Extract the (x, y) coordinate from the center of the cell holding the provided text.  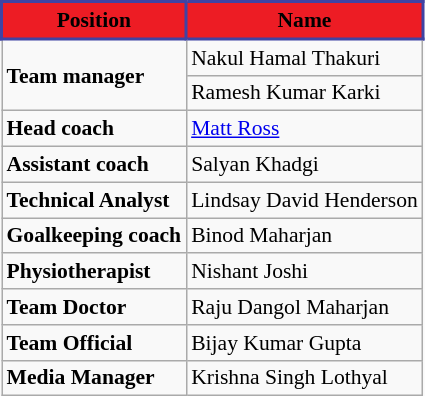
Physiotherapist (94, 272)
Matt Ross (304, 129)
Binod Maharjan (304, 236)
Media Manager (94, 378)
Nakul Hamal Thakuri (304, 57)
Team Doctor (94, 307)
Position (94, 20)
Raju Dangol Maharjan (304, 307)
Ramesh Kumar Karki (304, 93)
Nishant Joshi (304, 272)
Assistant coach (94, 165)
Team manager (94, 75)
Lindsay David Henderson (304, 200)
Technical Analyst (94, 200)
Team Official (94, 343)
Head coach (94, 129)
Goalkeeping coach (94, 236)
Krishna Singh Lothyal (304, 378)
Salyan Khadgi (304, 165)
Bijay Kumar Gupta (304, 343)
Name (304, 20)
